Output the (x, y) coordinate of the center of the cell containing the given text.  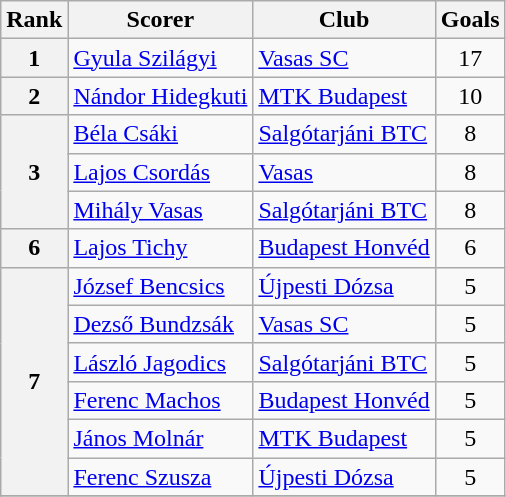
Ferenc Szusza (160, 477)
Gyula Szilágyi (160, 58)
Rank (34, 20)
László Jagodics (160, 362)
Vasas (344, 172)
János Molnár (160, 438)
1 (34, 58)
József Bencsics (160, 286)
Club (344, 20)
Lajos Tichy (160, 248)
Béla Csáki (160, 134)
2 (34, 96)
3 (34, 172)
Goals (470, 20)
Dezső Bundzsák (160, 324)
Scorer (160, 20)
Nándor Hidegkuti (160, 96)
10 (470, 96)
Mihály Vasas (160, 210)
7 (34, 381)
Lajos Csordás (160, 172)
Ferenc Machos (160, 400)
17 (470, 58)
